Scan for the cell matching the given text and deliver its [x, y] coordinate at center. 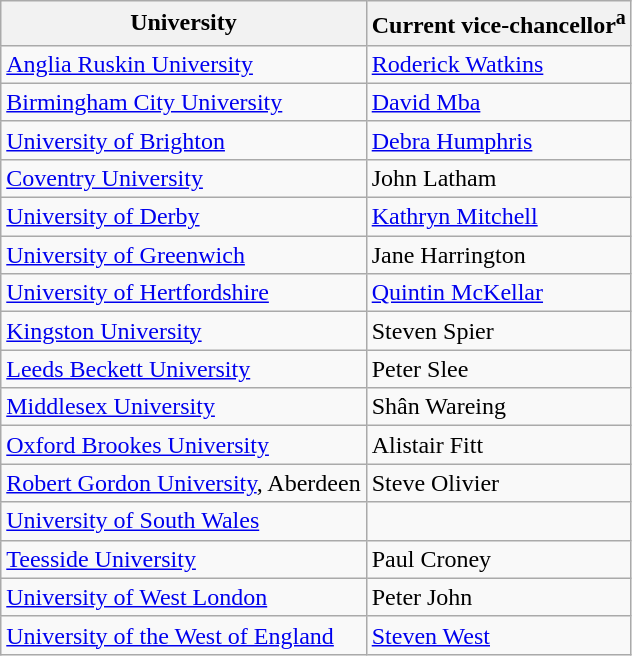
Alistair Fitt [498, 445]
Coventry University [184, 178]
Jane Harrington [498, 255]
Current vice-chancellora [498, 24]
Peter John [498, 597]
Kingston University [184, 331]
University of Greenwich [184, 255]
John Latham [498, 178]
Steven West [498, 635]
Middlesex University [184, 407]
Steve Olivier [498, 483]
Debra Humphris [498, 140]
Steven Spier [498, 331]
Robert Gordon University, Aberdeen [184, 483]
University of South Wales [184, 521]
Kathryn Mitchell [498, 217]
University of Brighton [184, 140]
David Mba [498, 102]
Paul Croney [498, 559]
Peter Slee [498, 369]
Oxford Brookes University [184, 445]
Leeds Beckett University [184, 369]
University of West London [184, 597]
Birmingham City University [184, 102]
Roderick Watkins [498, 64]
University of Hertfordshire [184, 293]
Anglia Ruskin University [184, 64]
University [184, 24]
Shân Wareing [498, 407]
Teesside University [184, 559]
Quintin McKellar [498, 293]
University of the West of England [184, 635]
University of Derby [184, 217]
